For the text-containing cell, return its midpoint in [x, y] coordinate format. 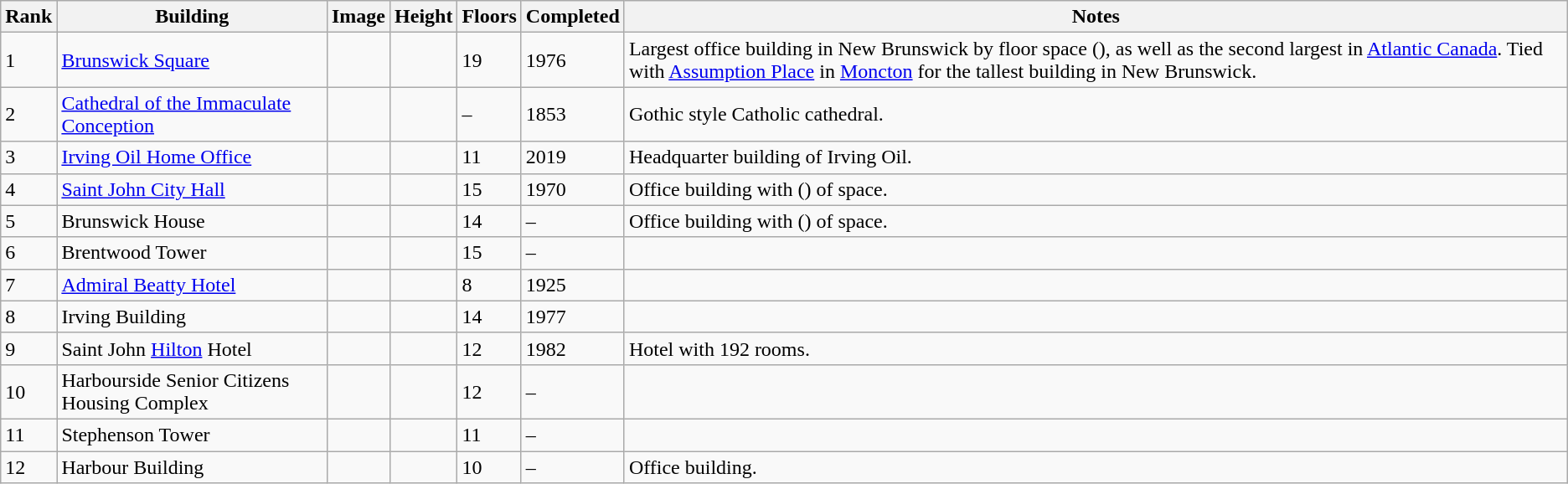
Height [424, 17]
5 [28, 221]
Harbourside Senior Citizens Housing Complex [193, 392]
Gothic style Catholic cathedral. [1096, 114]
Rank [28, 17]
2019 [573, 157]
Irving Oil Home Office [193, 157]
19 [489, 60]
Stephenson Tower [193, 435]
2 [28, 114]
1925 [573, 285]
1976 [573, 60]
Brunswick House [193, 221]
Building [193, 17]
Brentwood Tower [193, 253]
1977 [573, 317]
3 [28, 157]
6 [28, 253]
9 [28, 348]
Admiral Beatty Hotel [193, 285]
Harbour Building [193, 466]
Image [358, 17]
1 [28, 60]
Headquarter building of Irving Oil. [1096, 157]
Floors [489, 17]
Irving Building [193, 317]
Brunswick Square [193, 60]
7 [28, 285]
4 [28, 189]
1970 [573, 189]
Completed [573, 17]
1982 [573, 348]
1853 [573, 114]
Saint John City Hall [193, 189]
Hotel with 192 rooms. [1096, 348]
Saint John Hilton Hotel [193, 348]
Office building. [1096, 466]
Notes [1096, 17]
Cathedral of the Immaculate Conception [193, 114]
